Return (X, Y) of the center of cell containing provided text 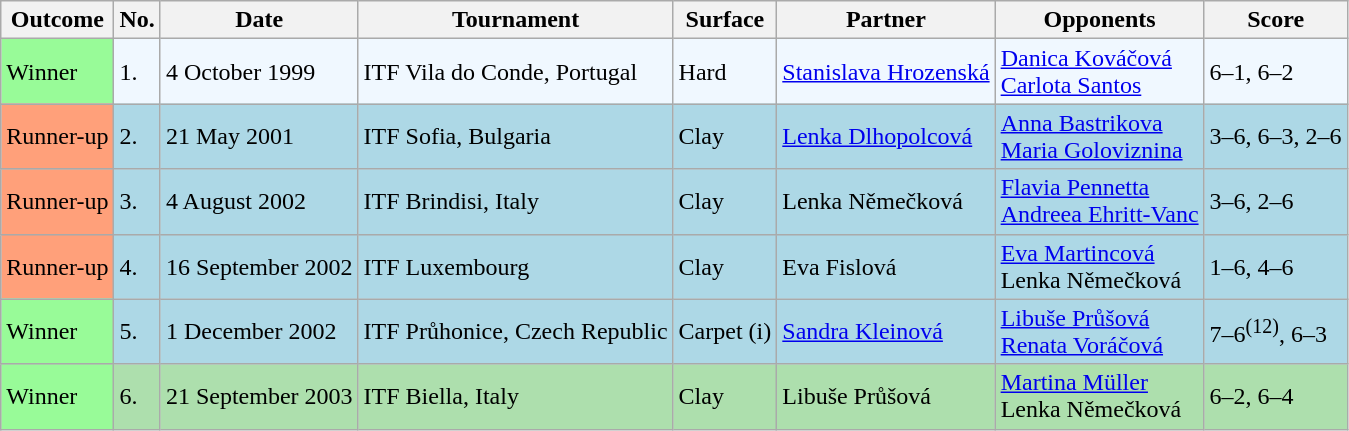
Lenka Němečková (886, 202)
Eva Martincová Lenka Němečková (1100, 266)
21 May 2001 (259, 136)
7–6(12), 6–3 (1276, 332)
Danica Kováčová Carlota Santos (1100, 72)
6–2, 6–4 (1276, 396)
1. (137, 72)
Opponents (1100, 20)
ITF Luxembourg (516, 266)
2. (137, 136)
ITF Vila do Conde, Portugal (516, 72)
4 October 1999 (259, 72)
3. (137, 202)
3–6, 6–3, 2–6 (1276, 136)
ITF Průhonice, Czech Republic (516, 332)
Libuše Průšová (886, 396)
6. (137, 396)
ITF Biella, Italy (516, 396)
5. (137, 332)
No. (137, 20)
Libuše Průšová Renata Voráčová (1100, 332)
3–6, 2–6 (1276, 202)
Stanislava Hrozenská (886, 72)
Flavia Pennetta Andreea Ehritt-Vanc (1100, 202)
Score (1276, 20)
Sandra Kleinová (886, 332)
Hard (725, 72)
Lenka Dlhopolcová (886, 136)
4. (137, 266)
Martina Müller Lenka Němečková (1100, 396)
1–6, 4–6 (1276, 266)
Eva Fislová (886, 266)
Outcome (58, 20)
Anna Bastrikova Maria Goloviznina (1100, 136)
ITF Brindisi, Italy (516, 202)
6–1, 6–2 (1276, 72)
Surface (725, 20)
4 August 2002 (259, 202)
1 December 2002 (259, 332)
16 September 2002 (259, 266)
Partner (886, 20)
Tournament (516, 20)
21 September 2003 (259, 396)
ITF Sofia, Bulgaria (516, 136)
Carpet (i) (725, 332)
Date (259, 20)
